Scan for the cell matching the given text and deliver its (x, y) coordinate at center. 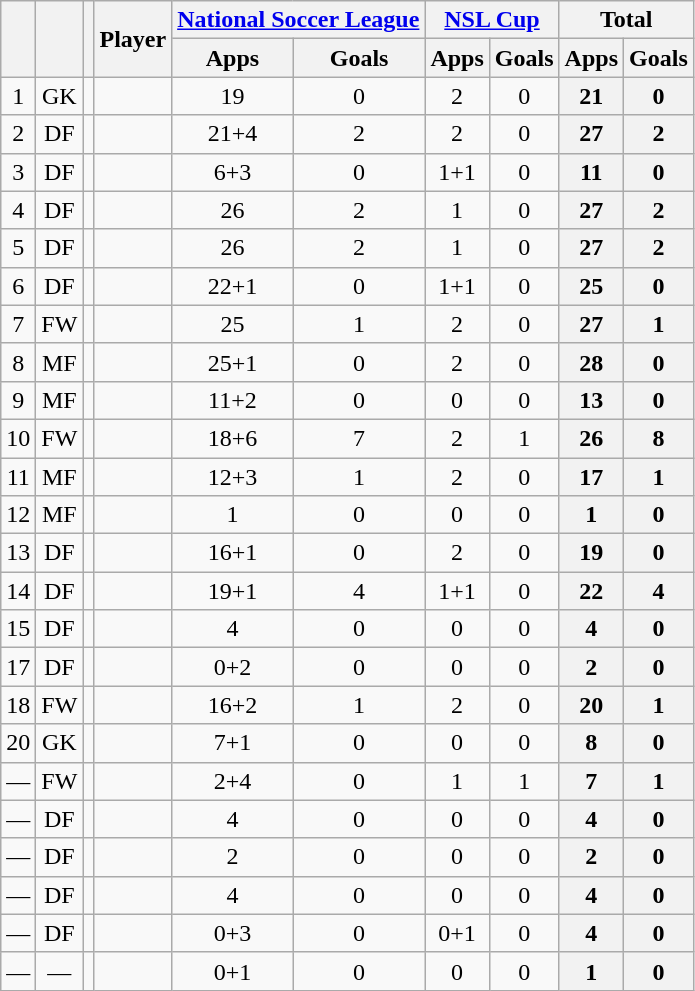
10 (18, 438)
0+3 (233, 933)
Total (626, 20)
9 (18, 400)
Player (133, 39)
11+2 (233, 400)
18 (18, 705)
18+6 (233, 438)
14 (18, 591)
25+1 (233, 362)
21+4 (233, 134)
National Soccer League (298, 20)
7+1 (233, 743)
22 (591, 591)
28 (591, 362)
22+1 (233, 286)
21 (591, 96)
3 (18, 172)
6+3 (233, 172)
12+3 (233, 477)
12 (18, 515)
0+2 (233, 667)
NSL Cup (492, 20)
2+4 (233, 781)
6 (18, 286)
16+1 (233, 553)
5 (18, 248)
15 (18, 629)
19+1 (233, 591)
16+2 (233, 705)
